Pinpoint the cell where the given text exists, returning its (X, Y) midpoint coordinate. 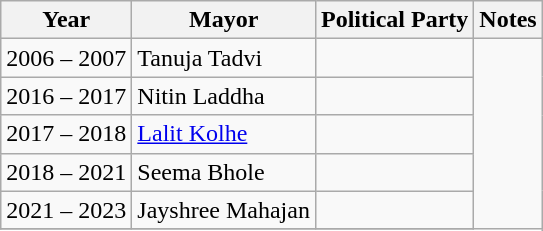
Year (66, 20)
2017 – 2018 (66, 134)
Jayshree Mahajan (224, 210)
Mayor (224, 20)
2006 – 2007 (66, 58)
Tanuja Tadvi (224, 58)
Notes (508, 20)
Lalit Kolhe (224, 134)
2021 – 2023 (66, 210)
Seema Bhole (224, 172)
Nitin Laddha (224, 96)
Political Party (394, 20)
2016 – 2017 (66, 96)
2018 – 2021 (66, 172)
